Locate the cell with the specified text and output its (X, Y) center coordinate. 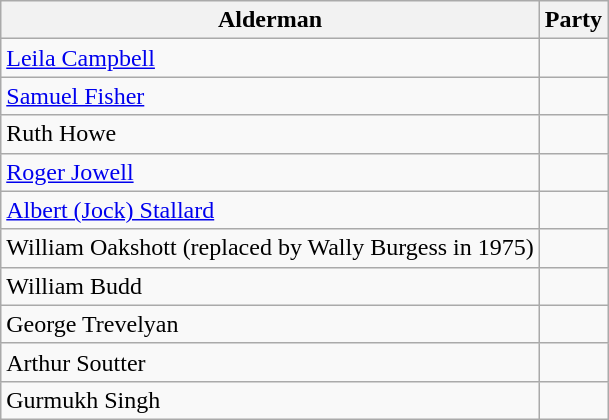
William Budd (270, 286)
Leila Campbell (270, 58)
Ruth Howe (270, 134)
George Trevelyan (270, 324)
William Oakshott (replaced by Wally Burgess in 1975) (270, 248)
Roger Jowell (270, 172)
Albert (Jock) Stallard (270, 210)
Alderman (270, 20)
Party (573, 20)
Gurmukh Singh (270, 400)
Samuel Fisher (270, 96)
Arthur Soutter (270, 362)
